Detect which cell encompasses the target text, then output its (X, Y) center coordinate. 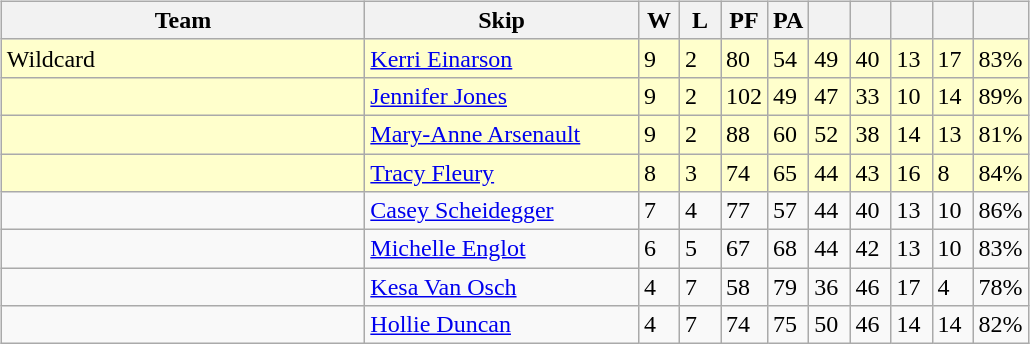
Kesa Van Osch (502, 287)
60 (788, 134)
89% (1000, 96)
16 (912, 173)
86% (1000, 211)
67 (744, 249)
5 (700, 249)
Skip (502, 20)
54 (788, 58)
79 (788, 287)
Casey Scheidegger (502, 211)
52 (830, 134)
Jennifer Jones (502, 96)
L (700, 20)
Hollie Duncan (502, 325)
80 (744, 58)
47 (830, 96)
68 (788, 249)
42 (870, 249)
43 (870, 173)
6 (658, 249)
Tracy Fleury (502, 173)
33 (870, 96)
102 (744, 96)
58 (744, 287)
78% (1000, 287)
Kerri Einarson (502, 58)
81% (1000, 134)
PF (744, 20)
Mary-Anne Arsenault (502, 134)
36 (830, 287)
57 (788, 211)
3 (700, 173)
38 (870, 134)
77 (744, 211)
W (658, 20)
Michelle Englot (502, 249)
PA (788, 20)
50 (830, 325)
75 (788, 325)
82% (1000, 325)
88 (744, 134)
Team (183, 20)
Wildcard (183, 58)
84% (1000, 173)
65 (788, 173)
